Output the (X, Y) coordinate of the center of the cell containing the given text.  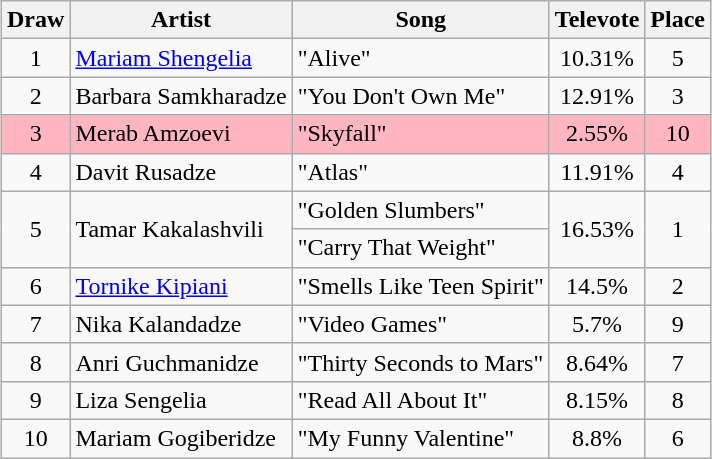
Tornike Kipiani (181, 286)
16.53% (596, 229)
11.91% (596, 172)
8.15% (596, 400)
5.7% (596, 324)
Merab Amzoevi (181, 134)
14.5% (596, 286)
12.91% (596, 96)
10.31% (596, 58)
Anri Guchmanidze (181, 362)
8.8% (596, 438)
"Skyfall" (420, 134)
Draw (35, 20)
Mariam Gogiberidze (181, 438)
"My Funny Valentine" (420, 438)
Liza Sengelia (181, 400)
"You Don't Own Me" (420, 96)
"Read All About It" (420, 400)
2.55% (596, 134)
"Alive" (420, 58)
Place (678, 20)
"Thirty Seconds to Mars" (420, 362)
Song (420, 20)
Televote (596, 20)
Mariam Shengelia (181, 58)
Barbara Samkharadze (181, 96)
"Atlas" (420, 172)
"Video Games" (420, 324)
Artist (181, 20)
"Golden Slumbers" (420, 210)
"Carry That Weight" (420, 248)
Nika Kalandadze (181, 324)
8.64% (596, 362)
Tamar Kakalashvili (181, 229)
Davit Rusadze (181, 172)
"Smells Like Teen Spirit" (420, 286)
